Locate the cell with the specified text and output its [X, Y] center coordinate. 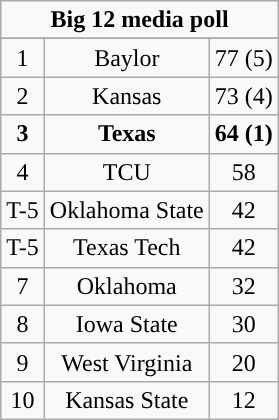
TCU [126, 172]
Kansas State [126, 400]
7 [23, 286]
3 [23, 134]
32 [244, 286]
4 [23, 172]
64 (1) [244, 134]
73 (4) [244, 96]
2 [23, 96]
30 [244, 324]
Oklahoma [126, 286]
Texas Tech [126, 248]
58 [244, 172]
Texas [126, 134]
12 [244, 400]
West Virginia [126, 362]
Iowa State [126, 324]
10 [23, 400]
Big 12 media poll [140, 20]
1 [23, 58]
Baylor [126, 58]
77 (5) [244, 58]
8 [23, 324]
Kansas [126, 96]
20 [244, 362]
Oklahoma State [126, 210]
9 [23, 362]
